Output the (x, y) coordinate of the center of the cell containing the given text.  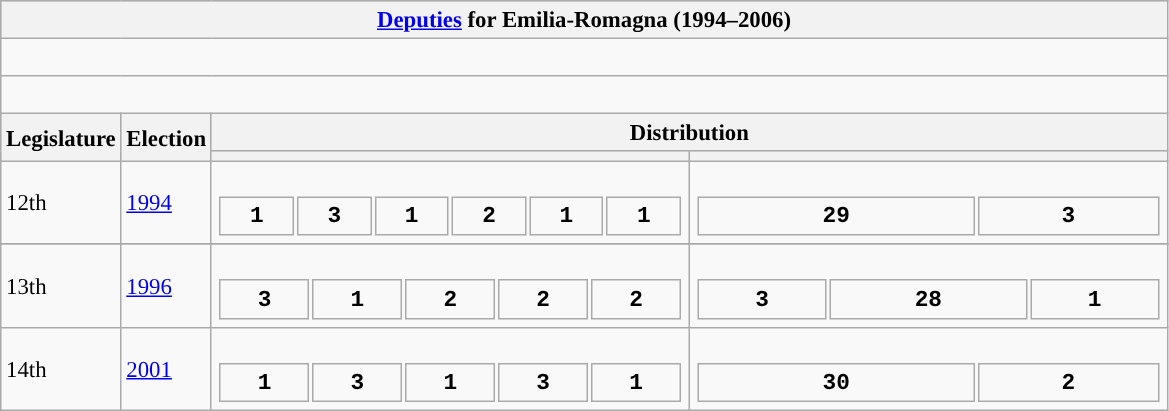
29 3 (928, 204)
30 (836, 382)
13th (61, 286)
3 1 2 2 2 (450, 286)
Election (166, 138)
30 2 (928, 368)
3 28 1 (928, 286)
14th (61, 368)
28 (928, 300)
1994 (166, 204)
1 3 1 3 1 (450, 368)
1 3 1 2 1 1 (450, 204)
Distribution (689, 133)
Deputies for Emilia-Romagna (1994–2006) (584, 20)
12th (61, 204)
Legislature (61, 138)
29 (836, 216)
2001 (166, 368)
1996 (166, 286)
